Return the (X, Y) coordinate for the center point of the cell that contains the specified text.  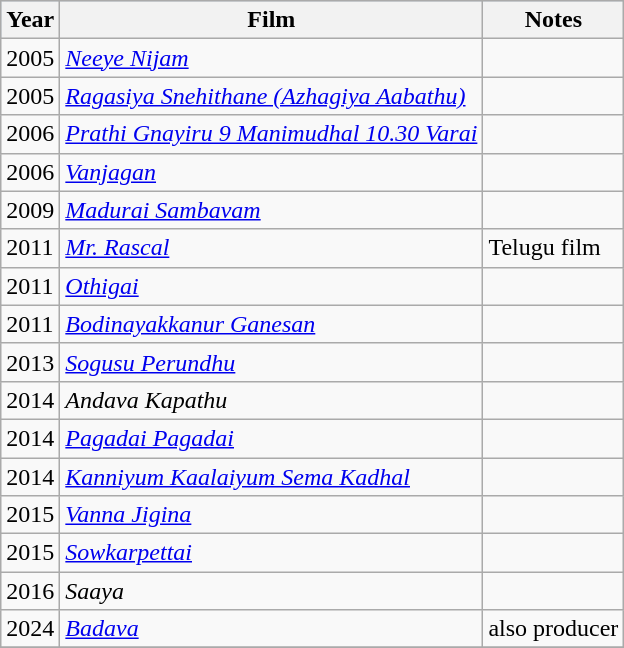
2016 (30, 591)
Sowkarpettai (272, 553)
Film (272, 20)
Badava (272, 629)
Neeye Nijam (272, 58)
Mr. Rascal (272, 248)
Notes (554, 20)
Vanna Jigina (272, 515)
Year (30, 20)
Prathi Gnayiru 9 Manimudhal 10.30 Varai (272, 134)
2013 (30, 362)
2009 (30, 210)
Saaya (272, 591)
Kanniyum Kaalaiyum Sema Kadhal (272, 477)
Vanjagan (272, 172)
also producer (554, 629)
Telugu film (554, 248)
Madurai Sambavam (272, 210)
Othigai (272, 286)
Pagadai Pagadai (272, 438)
Andava Kapathu (272, 400)
Sogusu Perundhu (272, 362)
Ragasiya Snehithane (Azhagiya Aabathu) (272, 96)
Bodinayakkanur Ganesan (272, 324)
2024 (30, 629)
